Identify which cell holds the provided text, then report its (x, y) central coordinate. 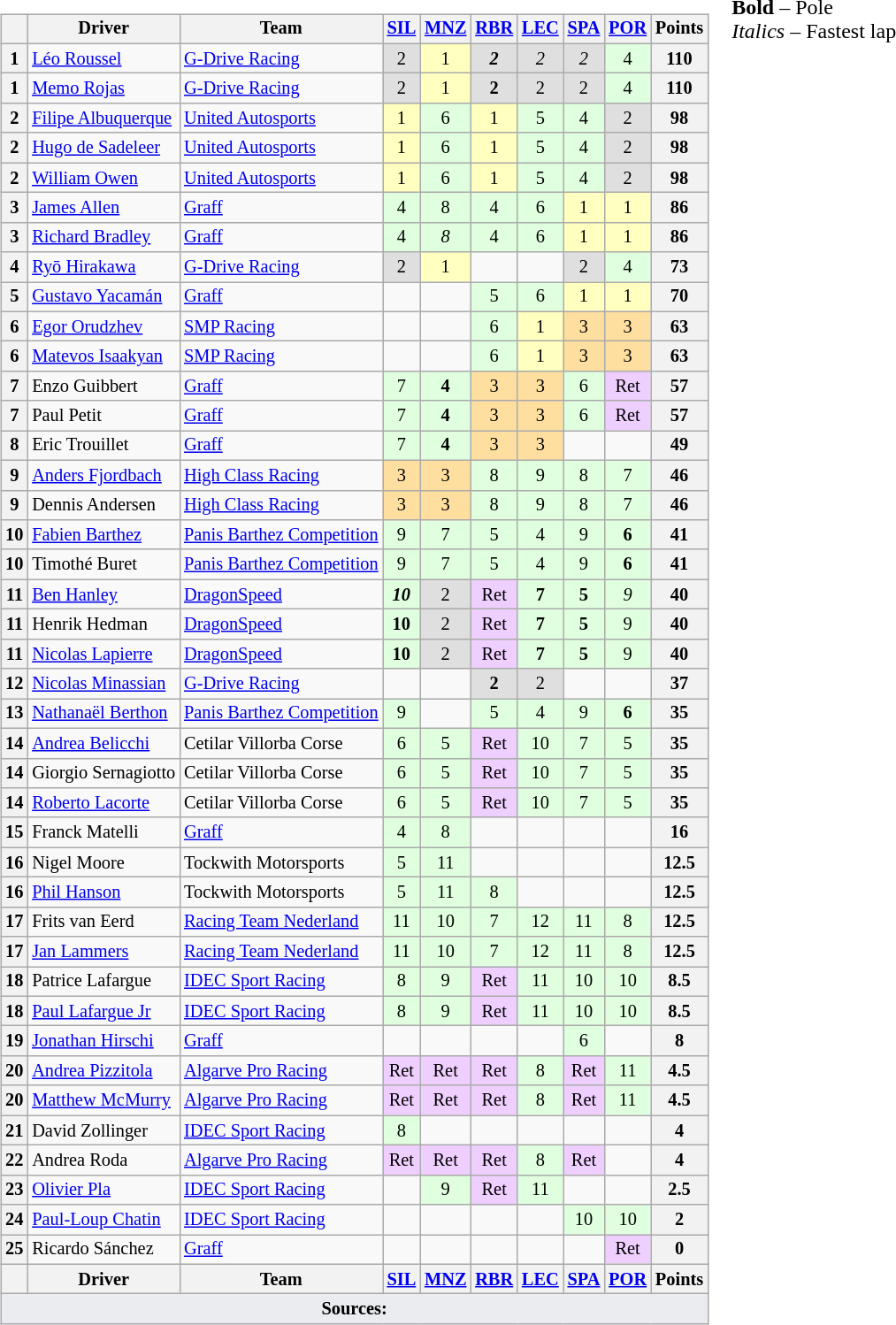
49 (679, 446)
Franck Matelli (103, 832)
73 (679, 267)
Andrea Roda (103, 1160)
21 (14, 1130)
24 (14, 1220)
Memo Rojas (103, 88)
Jonathan Hirschi (103, 1041)
Léo Roussel (103, 58)
Nigel Moore (103, 862)
Eric Trouillet (103, 446)
Dennis Andersen (103, 505)
19 (14, 1041)
Egor Orudzhev (103, 326)
Gustavo Yacamán (103, 297)
15 (14, 832)
Timothé Buret (103, 564)
Phil Hanson (103, 892)
23 (14, 1190)
Patrice Lafargue (103, 982)
Ben Hanley (103, 594)
Hugo de Sadeleer (103, 148)
Paul Petit (103, 416)
Matthew McMurry (103, 1100)
Paul-Loup Chatin (103, 1220)
David Zollinger (103, 1130)
22 (14, 1160)
Andrea Belicchi (103, 743)
Andrea Pizzitola (103, 1071)
Nicolas Minassian (103, 684)
37 (679, 684)
Ricardo Sánchez (103, 1250)
Filipe Albuquerque (103, 119)
Richard Bradley (103, 237)
2.5 (679, 1190)
James Allen (103, 208)
Ryō Hirakawa (103, 267)
13 (14, 714)
25 (14, 1250)
Henrik Hedman (103, 624)
Roberto Lacorte (103, 803)
Paul Lafargue Jr (103, 1011)
0 (679, 1250)
William Owen (103, 178)
Nathanaël Berthon (103, 714)
70 (679, 297)
Olivier Pla (103, 1190)
Enzo Guibbert (103, 387)
Sources: (354, 1309)
Fabien Barthez (103, 535)
Jan Lammers (103, 952)
Nicolas Lapierre (103, 654)
Giorgio Sernagiotto (103, 773)
Frits van Eerd (103, 922)
Anders Fjordbach (103, 475)
Matevos Isaakyan (103, 356)
